Return the (x, y) coordinate for the center point of the cell that contains the specified text.  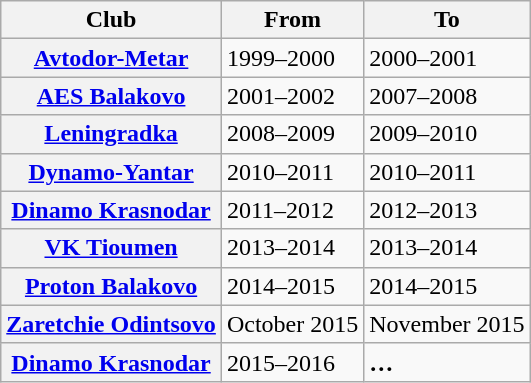
November 2015 (447, 324)
Club (112, 20)
… (447, 362)
2007–2008 (447, 96)
2000–2001 (447, 58)
2015–2016 (292, 362)
Dynamo-Yantar (112, 172)
VK Tioumen (112, 248)
1999–2000 (292, 58)
Zaretchie Odintsovo (112, 324)
October 2015 (292, 324)
From (292, 20)
Leningradka (112, 134)
2008–2009 (292, 134)
2001–2002 (292, 96)
To (447, 20)
2009–2010 (447, 134)
Proton Balakovo (112, 286)
AES Balakovo (112, 96)
2012–2013 (447, 210)
2011–2012 (292, 210)
Avtodor-Metar (112, 58)
